Capture the cell that displays the provided text and extract its [X, Y] central coordinate. 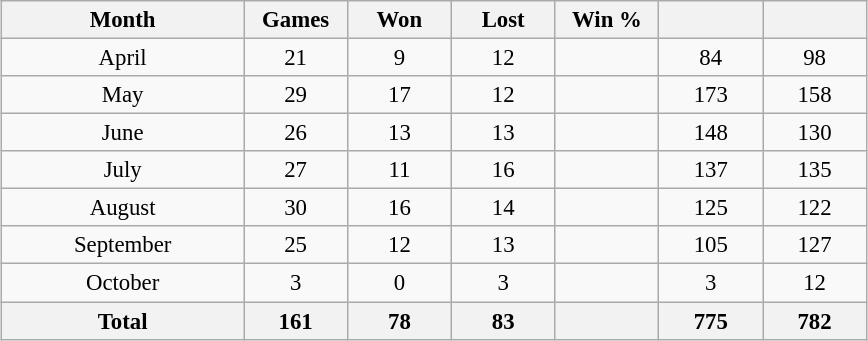
October [123, 283]
21 [296, 57]
17 [399, 95]
29 [296, 95]
14 [503, 208]
130 [815, 133]
Games [296, 20]
30 [296, 208]
April [123, 57]
158 [815, 95]
148 [711, 133]
June [123, 133]
9 [399, 57]
Won [399, 20]
27 [296, 170]
26 [296, 133]
161 [296, 321]
98 [815, 57]
84 [711, 57]
0 [399, 283]
173 [711, 95]
127 [815, 245]
83 [503, 321]
782 [815, 321]
125 [711, 208]
25 [296, 245]
775 [711, 321]
137 [711, 170]
Lost [503, 20]
July [123, 170]
September [123, 245]
May [123, 95]
135 [815, 170]
105 [711, 245]
122 [815, 208]
August [123, 208]
Win % [607, 20]
78 [399, 321]
11 [399, 170]
Total [123, 321]
Month [123, 20]
